Capture the cell that displays the provided text and extract its [X, Y] central coordinate. 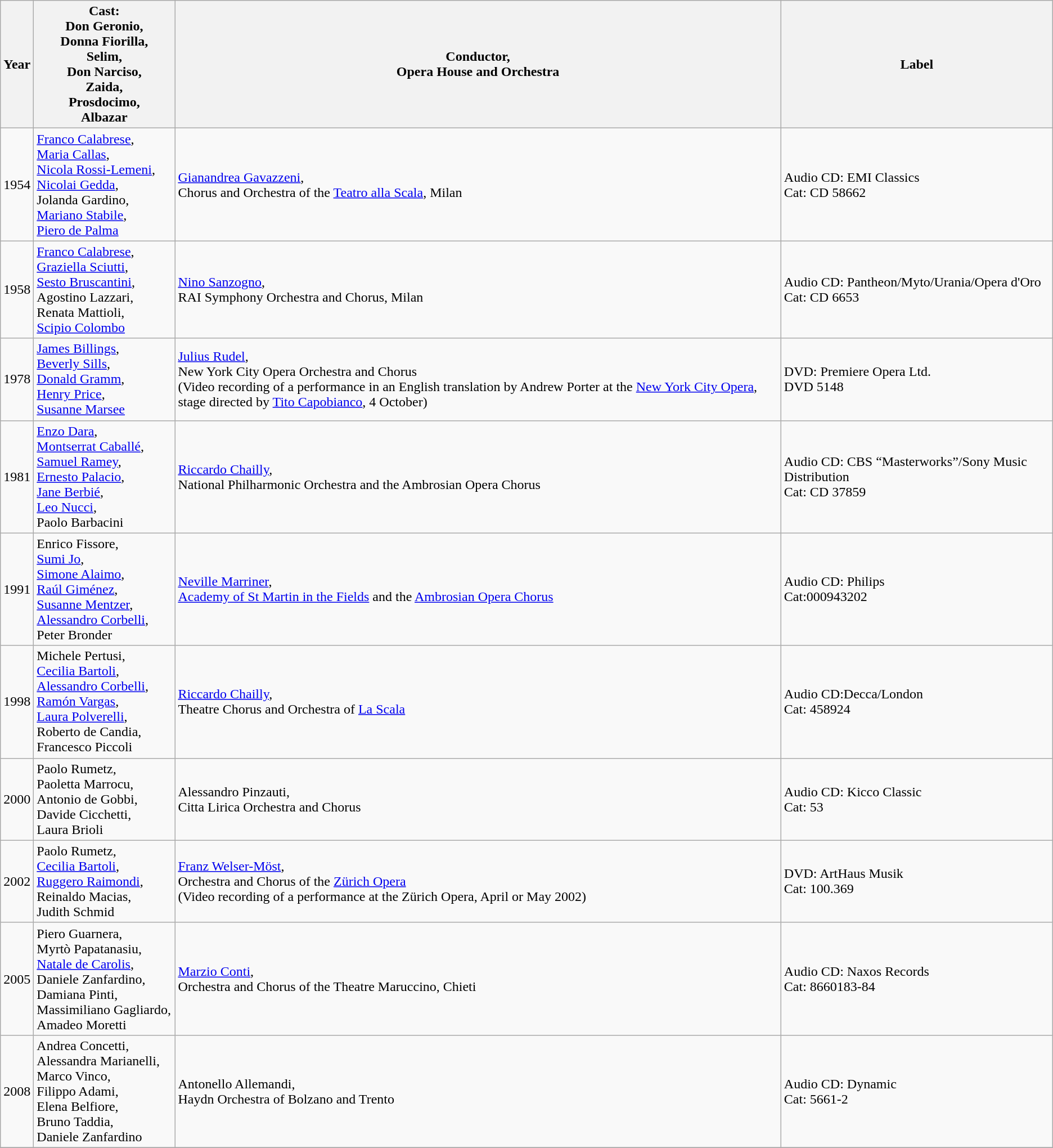
Label [917, 64]
Gianandrea Gavazzeni,Chorus and Orchestra of the Teatro alla Scala, Milan [478, 185]
Franz Welser-Möst,Orchestra and Chorus of the Zürich Opera(Video recording of a performance at the Zürich Opera, April or May 2002) [478, 881]
Riccardo Chailly,Theatre Chorus and Orchestra of La Scala [478, 702]
Antonello Allemandi,Haydn Orchestra of Bolzano and Trento [478, 1091]
Nino Sanzogno,RAI Symphony Orchestra and Chorus, Milan [478, 289]
Franco Calabrese,Graziella Sciutti,Sesto Bruscantini,Agostino Lazzari,Renata Mattioli,Scipio Colombo [105, 289]
Audio CD: PhilipsCat:000943202 [917, 589]
Paolo Rumetz,Cecilia Bartoli,Ruggero Raimondi, Reinaldo Macias, Judith Schmid [105, 881]
2005 [17, 979]
Piero Guarnera,Myrtò Papatanasiu,Natale de Carolis,Daniele Zanfardino,Damiana Pinti,Massimiliano Gagliardo,Amadeo Moretti [105, 979]
Andrea Concetti,Alessandra Marianelli,Marco Vinco,Filippo Adami,Elena Belfiore,Bruno Taddia,Daniele Zanfardino [105, 1091]
Franco Calabrese,Maria Callas,Nicola Rossi-Lemeni,Nicolai Gedda,Jolanda Gardino,Mariano Stabile,Piero de Palma [105, 185]
DVD: Premiere Opera Ltd.DVD 5148 [917, 379]
James Billings,Beverly Sills,Donald Gramm,Henry Price,Susanne Marsee [105, 379]
1981 [17, 477]
Year [17, 64]
Michele Pertusi,Cecilia Bartoli,Alessandro Corbelli,Ramón Vargas,Laura Polverelli,Roberto de Candia,Francesco Piccoli [105, 702]
Riccardo Chailly,National Philharmonic Orchestra and the Ambrosian Opera Chorus [478, 477]
2002 [17, 881]
1991 [17, 589]
Audio CD: Naxos RecordsCat: 8660183-84 [917, 979]
2000 [17, 799]
1954 [17, 185]
Audio CD: EMI ClassicsCat: CD 58662 [917, 185]
Cast:Don Geronio,Donna Fiorilla,Selim,Don Narciso,Zaida,Prosdocimo,Albazar [105, 64]
Paolo Rumetz,Paoletta Marrocu,Antonio de Gobbi,Davide Cicchetti,Laura Brioli [105, 799]
1998 [17, 702]
Marzio Conti,Orchestra and Chorus of the Theatre Maruccino, Chieti [478, 979]
Audio CD: DynamicCat: 5661-2 [917, 1091]
Alessandro Pinzauti,Citta Lirica Orchestra and Chorus [478, 799]
Audio CD:Decca/LondonCat: 458924 [917, 702]
Audio CD: Kicco ClassicCat: 53 [917, 799]
Audio CD: CBS “Masterworks”/Sony Music DistributionCat: CD 37859 [917, 477]
Enrico Fissore,Sumi Jo,Simone Alaimo,Raúl Giménez,Susanne Mentzer,Alessandro Corbelli,Peter Bronder [105, 589]
1958 [17, 289]
Audio CD: Pantheon/Myto/Urania/Opera d'OroCat: CD 6653 [917, 289]
Conductor,Opera House and Orchestra [478, 64]
Neville Marriner,Academy of St Martin in the Fields and the Ambrosian Opera Chorus [478, 589]
1978 [17, 379]
2008 [17, 1091]
Enzo Dara,Montserrat Caballé,Samuel Ramey,Ernesto Palacio,Jane Berbié,Leo Nucci,Paolo Barbacini [105, 477]
DVD: ArtHaus MusikCat: 100.369 [917, 881]
